Identify which cell holds the provided text, then report its [X, Y] central coordinate. 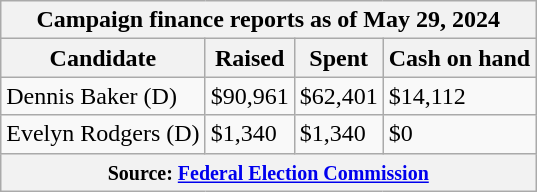
Spent [338, 58]
Evelyn Rodgers (D) [103, 134]
Cash on hand [459, 58]
$14,112 [459, 96]
Campaign finance reports as of May 29, 2024 [268, 20]
Raised [250, 58]
$0 [459, 134]
$62,401 [338, 96]
Source: Federal Election Commission [268, 172]
Dennis Baker (D) [103, 96]
$90,961 [250, 96]
Candidate [103, 58]
